Extract the (X, Y) coordinate from the center of the cell holding the provided text.  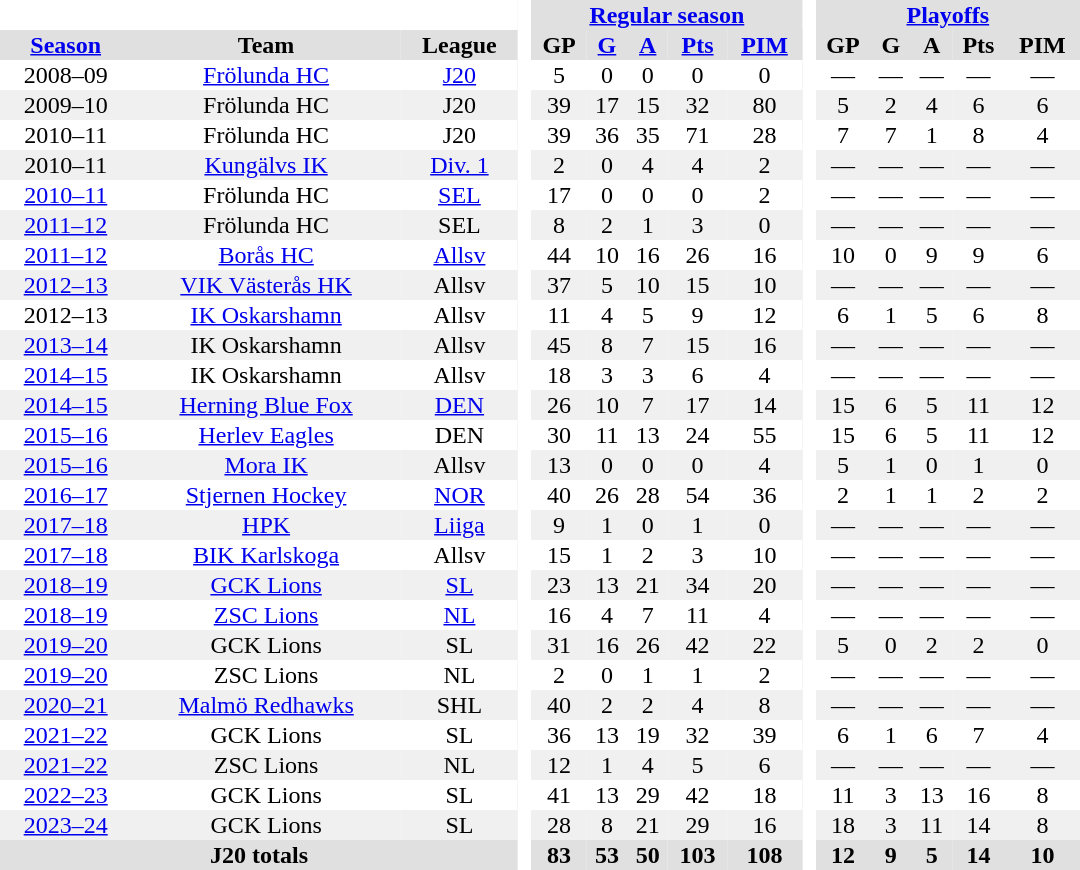
Herlev Eagles (266, 435)
2009–10 (66, 105)
2013–14 (66, 345)
31 (560, 645)
Playoffs (948, 15)
83 (560, 855)
Kungälvs IK (266, 165)
53 (608, 855)
Herning Blue Fox (266, 405)
Borås HC (266, 255)
Malmö Redhawks (266, 705)
Mora IK (266, 465)
35 (648, 135)
20 (764, 585)
71 (698, 135)
Liiga (460, 525)
54 (698, 495)
23 (560, 585)
80 (764, 105)
2020–21 (66, 705)
Regular season (667, 15)
Stjernen Hockey (266, 495)
Season (66, 45)
League (460, 45)
24 (698, 435)
HPK (266, 525)
Div. 1 (460, 165)
NOR (460, 495)
Team (266, 45)
55 (764, 435)
108 (764, 855)
44 (560, 255)
BIK Karlskoga (266, 555)
19 (648, 735)
45 (560, 345)
2022–23 (66, 795)
SHL (460, 705)
22 (764, 645)
41 (560, 795)
50 (648, 855)
VIK Västerås HK (266, 285)
37 (560, 285)
2008–09 (66, 75)
2023–24 (66, 825)
J20 totals (259, 855)
2016–17 (66, 495)
34 (698, 585)
103 (698, 855)
30 (560, 435)
